Extract the [x, y] coordinate from the center of the cell holding the provided text.  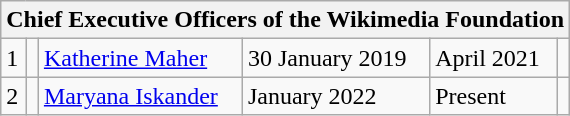
January 2022 [336, 96]
April 2021 [494, 58]
Present [494, 96]
1 [14, 58]
30 January 2019 [336, 58]
Katherine Maher [140, 58]
Chief Executive Officers of the Wikimedia Foundation [286, 20]
2 [14, 96]
Maryana Iskander [140, 96]
